Provide the [X, Y] coordinate of the cell's center where the given text is located.  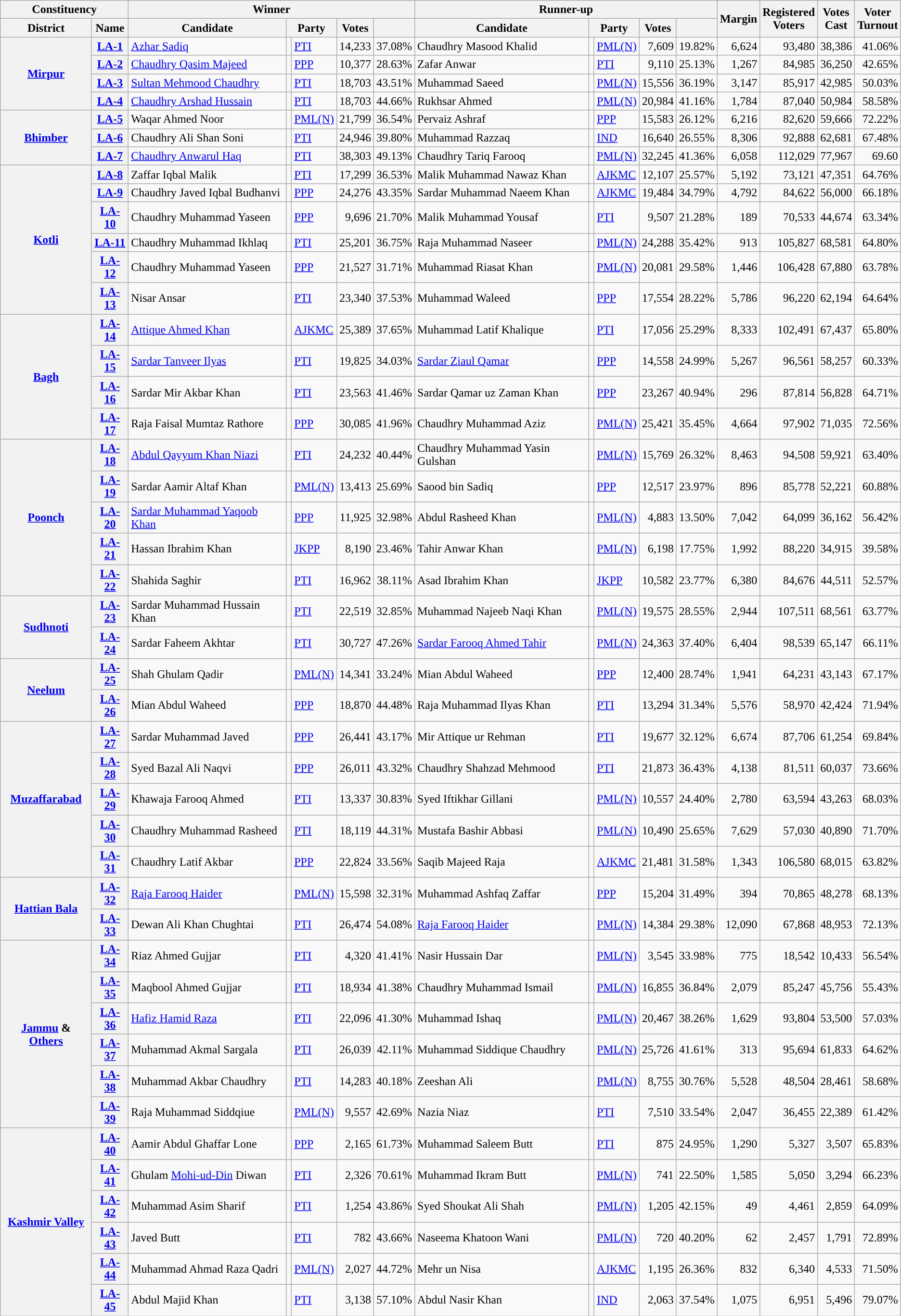
1,446 [738, 268]
36.43% [697, 768]
34.79% [697, 192]
4,320 [355, 956]
LA-30 [110, 830]
93,804 [789, 1018]
District [46, 28]
5,327 [789, 1143]
Saqib Majeed Raja [502, 862]
41.61% [697, 1050]
1,941 [738, 674]
Bhimber [46, 138]
63.40% [878, 455]
25,389 [355, 330]
33.98% [697, 956]
42.11% [394, 1050]
96,561 [789, 361]
832 [738, 1269]
10,557 [657, 800]
31.34% [697, 705]
Naseema Khatoon Wani [502, 1238]
19,575 [657, 611]
Nasir Hussain Dar [502, 956]
50,984 [837, 101]
Chaudhry Muhammad Aziz [502, 423]
44,511 [837, 580]
34.03% [394, 361]
14,384 [657, 925]
5,267 [738, 361]
41.16% [697, 101]
81,511 [789, 768]
37.65% [394, 330]
43,143 [837, 674]
67,880 [837, 268]
60,037 [837, 768]
56.54% [878, 956]
LA-33 [110, 925]
62,194 [837, 298]
896 [738, 486]
VotesCast [837, 19]
64.09% [878, 1206]
17,056 [657, 330]
Dewan Ali Khan Chughtai [207, 925]
Muhammad Akbar Chaudhry [207, 1081]
71,035 [837, 423]
Chaudhry Tariq Farooq [502, 156]
71.50% [878, 1269]
Sardar Muhammad Hussain Khan [207, 611]
38.26% [697, 1018]
3,294 [837, 1175]
Muhammad Siddique Chaudhry [502, 1050]
Sardar Mir Akbar Khan [207, 393]
47,351 [837, 174]
Constituency [64, 10]
41.41% [394, 956]
14,283 [355, 1081]
24.40% [697, 800]
LA-26 [110, 705]
Muhammad Razzaq [502, 138]
4,664 [738, 423]
13.50% [697, 518]
19,825 [355, 361]
Ghulam Mohi-ud-Din Diwan [207, 1175]
63.34% [878, 217]
RegisteredVoters [789, 19]
6,951 [789, 1300]
5,192 [738, 174]
Muhammad Ashfaq Zaffar [502, 893]
58.68% [878, 1081]
Muhammad Riasat Khan [502, 268]
LA-36 [110, 1018]
2,165 [355, 1143]
LA-17 [110, 423]
Raja Faisal Mumtaz Rathore [207, 423]
36,250 [837, 64]
2,027 [355, 1269]
1,195 [657, 1269]
Hattian Bala [46, 909]
Javed Butt [207, 1238]
3,545 [657, 956]
10,490 [657, 830]
LA-21 [110, 549]
12,400 [657, 674]
20,467 [657, 1018]
Sardar Farooq Ahmed Tahir [502, 643]
Muhammad Ikram Butt [502, 1175]
68.03% [878, 800]
30.76% [697, 1081]
26,011 [355, 768]
29.58% [697, 268]
Abdul Majid Khan [207, 1300]
Syed Bazal Ali Naqvi [207, 768]
Bagh [46, 377]
24,288 [657, 242]
41.38% [394, 987]
LA-34 [110, 956]
68,581 [837, 242]
22,389 [837, 1112]
Asad Ibrahim Khan [502, 580]
1,791 [837, 1238]
20,081 [657, 268]
85,917 [789, 83]
Malik Muhammad Yousaf [502, 217]
13,337 [355, 800]
313 [738, 1050]
1,205 [657, 1206]
17.75% [697, 549]
1,290 [738, 1143]
4,533 [837, 1269]
69.60 [878, 156]
25.69% [394, 486]
55.43% [878, 987]
84,622 [789, 192]
57.10% [394, 1300]
Poonch [46, 518]
7,042 [738, 518]
96,220 [789, 298]
8,190 [355, 549]
Runner-up [566, 10]
15,583 [657, 119]
21.70% [394, 217]
16,855 [657, 987]
LA-10 [110, 217]
36,162 [837, 518]
44.72% [394, 1269]
40.20% [697, 1238]
Raja Muhammad Naseer [502, 242]
36,455 [789, 1112]
97,902 [789, 423]
Sudhnoti [46, 627]
4,138 [738, 768]
LA-31 [110, 862]
2,944 [738, 611]
5,050 [789, 1175]
3,138 [355, 1300]
1,075 [738, 1300]
43.66% [394, 1238]
41.36% [697, 156]
Zeeshan Ali [502, 1081]
25.13% [697, 64]
61,254 [837, 736]
Waqar Ahmed Noor [207, 119]
Margin [738, 19]
43.51% [394, 83]
Muhammad Latif Khalique [502, 330]
94,508 [789, 455]
48,953 [837, 925]
Zaffar Iqbal Malik [207, 174]
53,500 [837, 1018]
28.74% [697, 674]
66.23% [878, 1175]
Sardar Muhammad Yaqoob Khan [207, 518]
7,609 [657, 46]
58.58% [878, 101]
28.63% [394, 64]
LA-22 [110, 580]
720 [657, 1238]
9,557 [355, 1112]
Rukhsar Ahmed [502, 101]
LA-13 [110, 298]
43.86% [394, 1206]
6,674 [738, 736]
LA-38 [110, 1081]
Sardar Faheem Akhtar [207, 643]
LA-15 [110, 361]
775 [738, 956]
26,474 [355, 925]
Sardar Tanveer Ilyas [207, 361]
Kashmir Valley [46, 1222]
LA-23 [110, 611]
37.53% [394, 298]
32.98% [394, 518]
42.15% [697, 1206]
Attique Ahmed Khan [207, 330]
40,890 [837, 830]
58,257 [837, 361]
32.12% [697, 736]
64.71% [878, 393]
87,706 [789, 736]
Aamir Abdul Ghaffar Lone [207, 1143]
LA-20 [110, 518]
913 [738, 242]
49 [738, 1206]
Chaudhry Anwarul Haq [207, 156]
67,868 [789, 925]
Muhammad Saleem Butt [502, 1143]
70,533 [789, 217]
37.40% [697, 643]
112,029 [789, 156]
62 [738, 1238]
6,198 [657, 549]
64.62% [878, 1050]
16,640 [657, 138]
105,827 [789, 242]
85,247 [789, 987]
68,561 [837, 611]
56,000 [837, 192]
38,303 [355, 156]
LA-35 [110, 987]
73.66% [878, 768]
41.30% [394, 1018]
Tahir Anwar Khan [502, 549]
37.54% [697, 1300]
35.42% [697, 242]
3,147 [738, 83]
16,962 [355, 580]
Winner [271, 10]
33.24% [394, 674]
Zafar Anwar [502, 64]
2,780 [738, 800]
Sardar Muhammad Naeem Khan [502, 192]
36.84% [697, 987]
Chaudhry Muhammad Rasheed [207, 830]
44.48% [394, 705]
1,629 [738, 1018]
26,441 [355, 736]
42.65% [878, 64]
25.57% [697, 174]
LA-7 [110, 156]
62,681 [837, 138]
5,576 [738, 705]
41.96% [394, 423]
Sardar Muhammad Javed [207, 736]
30,727 [355, 643]
60.88% [878, 486]
9,110 [657, 64]
1,992 [738, 549]
22,824 [355, 862]
26.36% [697, 1269]
LA-12 [110, 268]
20,984 [657, 101]
Kotli [46, 240]
14,558 [657, 361]
65.80% [878, 330]
82,620 [789, 119]
13,294 [657, 705]
43.35% [394, 192]
61,833 [837, 1050]
93,480 [789, 46]
35.45% [697, 423]
36.53% [394, 174]
25.65% [697, 830]
64.80% [878, 242]
107,511 [789, 611]
LA-27 [110, 736]
72.22% [878, 119]
LA-40 [110, 1143]
106,428 [789, 268]
42,985 [837, 83]
25,201 [355, 242]
782 [355, 1238]
54.08% [394, 925]
44.66% [394, 101]
66.11% [878, 643]
25,726 [657, 1050]
Chaudhry Arshad Hussain [207, 101]
26.32% [697, 455]
LA-5 [110, 119]
98,539 [789, 643]
24,363 [657, 643]
15,204 [657, 893]
21,873 [657, 768]
1,784 [738, 101]
23.97% [697, 486]
12,090 [738, 925]
2,457 [789, 1238]
5,786 [738, 298]
LA-18 [110, 455]
12,107 [657, 174]
66.18% [878, 192]
Riaz Ahmed Gujjar [207, 956]
Syed Shoukat Ali Shah [502, 1206]
15,556 [657, 83]
37.08% [394, 46]
23.46% [394, 549]
69.84% [878, 736]
Name [110, 28]
40.44% [394, 455]
VoterTurnout [878, 19]
Raja Muhammad Siddqiue [207, 1112]
25,421 [657, 423]
Abdul Rasheed Khan [502, 518]
15,598 [355, 893]
Raja Muhammad Ilyas Khan [502, 705]
26,039 [355, 1050]
Muhammad Ahmad Raza Qadri [207, 1269]
Hafiz Hamid Raza [207, 1018]
33.56% [394, 862]
875 [657, 1143]
18,119 [355, 830]
LA-42 [110, 1206]
40.94% [697, 393]
1,585 [738, 1175]
Chaudhry Muhammad Yasin Gulshan [502, 455]
Chaudhry Latif Akbar [207, 862]
23.77% [697, 580]
33.54% [697, 1112]
7,510 [657, 1112]
32,245 [657, 156]
2,859 [837, 1206]
5,528 [738, 1081]
61.42% [878, 1112]
Azhar Sadiq [207, 46]
21,481 [657, 862]
50.03% [878, 83]
59,921 [837, 455]
31.49% [697, 893]
2,047 [738, 1112]
43.32% [394, 768]
Nisar Ansar [207, 298]
28.22% [697, 298]
9,507 [657, 217]
71.94% [878, 705]
21.28% [697, 217]
64,099 [789, 518]
LA-29 [110, 800]
12,517 [657, 486]
22,096 [355, 1018]
14,233 [355, 46]
LA-25 [110, 674]
Abdul Qayyum Khan Niazi [207, 455]
84,985 [789, 64]
19,677 [657, 736]
34,915 [837, 549]
6,216 [738, 119]
LA-6 [110, 138]
48,278 [837, 893]
22.50% [697, 1175]
Mustafa Bashir Abbasi [502, 830]
LA-24 [110, 643]
72.13% [878, 925]
Saood bin Sadiq [502, 486]
23,340 [355, 298]
Chaudhry Ali Shan Soni [207, 138]
79.07% [878, 1300]
6,404 [738, 643]
31.58% [697, 862]
LA-41 [110, 1175]
56,828 [837, 393]
Mir Attique ur Rehman [502, 736]
39.80% [394, 138]
Abdul Nasir Khan [502, 1300]
32.31% [394, 893]
Neelum [46, 690]
LA-1 [110, 46]
57,030 [789, 830]
88,220 [789, 549]
58,970 [789, 705]
Hassan Ibrahim Khan [207, 549]
LA-4 [110, 101]
741 [657, 1175]
19.82% [697, 46]
36.19% [697, 83]
1,254 [355, 1206]
4,792 [738, 192]
Sardar Qamar uz Zaman Khan [502, 393]
Syed Iftikhar Gillani [502, 800]
95,694 [789, 1050]
19,484 [657, 192]
Malik Muhammad Nawaz Khan [502, 174]
44,674 [837, 217]
72.89% [878, 1238]
9,696 [355, 217]
Nazia Niaz [502, 1112]
57.03% [878, 1018]
24,232 [355, 455]
Muhammad Ishaq [502, 1018]
43.17% [394, 736]
6,380 [738, 580]
5,496 [837, 1300]
49.13% [394, 156]
2,063 [657, 1300]
Chaudhry Muhammad Ikhlaq [207, 242]
10,433 [837, 956]
45,756 [837, 987]
Chaudhry Muhammad Ismail [502, 987]
63.77% [878, 611]
Muhammad Akmal Sargala [207, 1050]
63.82% [878, 862]
Chaudhry Qasim Majeed [207, 64]
14,341 [355, 674]
6,340 [789, 1269]
LA-3 [110, 83]
24,946 [355, 138]
26.55% [697, 138]
32.85% [394, 611]
59,666 [837, 119]
LA-28 [110, 768]
47.26% [394, 643]
84,676 [789, 580]
6,058 [738, 156]
42.69% [394, 1112]
72.56% [878, 423]
8,463 [738, 455]
13,413 [355, 486]
LA-43 [110, 1238]
29.38% [697, 925]
70.61% [394, 1175]
41.46% [394, 393]
LA-32 [110, 893]
23,563 [355, 393]
Mehr un Nisa [502, 1269]
LA-39 [110, 1112]
68,015 [837, 862]
61.73% [394, 1143]
Muhammad Asim Sharif [207, 1206]
3,507 [837, 1143]
1,267 [738, 64]
2,079 [738, 987]
60.33% [878, 361]
17,299 [355, 174]
8,333 [738, 330]
Pervaiz Ashraf [502, 119]
52,221 [837, 486]
64,231 [789, 674]
71.70% [878, 830]
Muhammad Waleed [502, 298]
38.11% [394, 580]
Muhammad Najeeb Naqi Khan [502, 611]
Sardar Aamir Altaf Khan [207, 486]
23,267 [657, 393]
Mirpur [46, 74]
102,491 [789, 330]
LA-16 [110, 393]
36.75% [394, 242]
8,755 [657, 1081]
Sardar Ziaul Qamar [502, 361]
Chaudhry Masood Khalid [502, 46]
Shah Ghulam Qadir [207, 674]
Sultan Mehmood Chaudhry [207, 83]
296 [738, 393]
30,085 [355, 423]
LA-11 [110, 242]
LA-19 [110, 486]
38,386 [837, 46]
11,925 [355, 518]
63,594 [789, 800]
Jammu & Others [46, 1034]
1,343 [738, 862]
18,870 [355, 705]
8,306 [738, 138]
73,121 [789, 174]
LA-14 [110, 330]
LA-9 [110, 192]
Shahida Saghir [207, 580]
4,883 [657, 518]
92,888 [789, 138]
18,542 [789, 956]
68.13% [878, 893]
21,799 [355, 119]
30.83% [394, 800]
106,580 [789, 862]
77,967 [837, 156]
40.18% [394, 1081]
67,437 [837, 330]
41.06% [878, 46]
Chaudhry Shahzad Mehmood [502, 768]
LA-44 [110, 1269]
85,778 [789, 486]
39.58% [878, 549]
Muhammad Saeed [502, 83]
21,527 [355, 268]
10,582 [657, 580]
44.31% [394, 830]
Muzaffarabad [46, 799]
LA-45 [110, 1300]
87,814 [789, 393]
36.54% [394, 119]
43,263 [837, 800]
65.83% [878, 1143]
87,040 [789, 101]
65,147 [837, 643]
52.57% [878, 580]
31.71% [394, 268]
394 [738, 893]
22,519 [355, 611]
LA-37 [110, 1050]
28.55% [697, 611]
10,377 [355, 64]
25.29% [697, 330]
2,326 [355, 1175]
7,629 [738, 830]
18,934 [355, 987]
LA-2 [110, 64]
24.95% [697, 1143]
48,504 [789, 1081]
4,461 [789, 1206]
64.76% [878, 174]
26.12% [697, 119]
63.78% [878, 268]
Chaudhry Javed Iqbal Budhanvi [207, 192]
LA-8 [110, 174]
28,461 [837, 1081]
15,769 [657, 455]
24.99% [697, 361]
Khawaja Farooq Ahmed [207, 800]
56.42% [878, 518]
70,865 [789, 893]
64.64% [878, 298]
67.48% [878, 138]
42,424 [837, 705]
6,624 [738, 46]
24,276 [355, 192]
17,554 [657, 298]
67.17% [878, 674]
Maqbool Ahmed Gujjar [207, 987]
189 [738, 217]
